Return [x, y] of the center of cell containing provided text 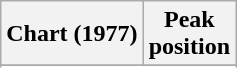
Chart (1977) [72, 34]
Peakposition [189, 34]
